Locate the cell with the specified text and output its (X, Y) center coordinate. 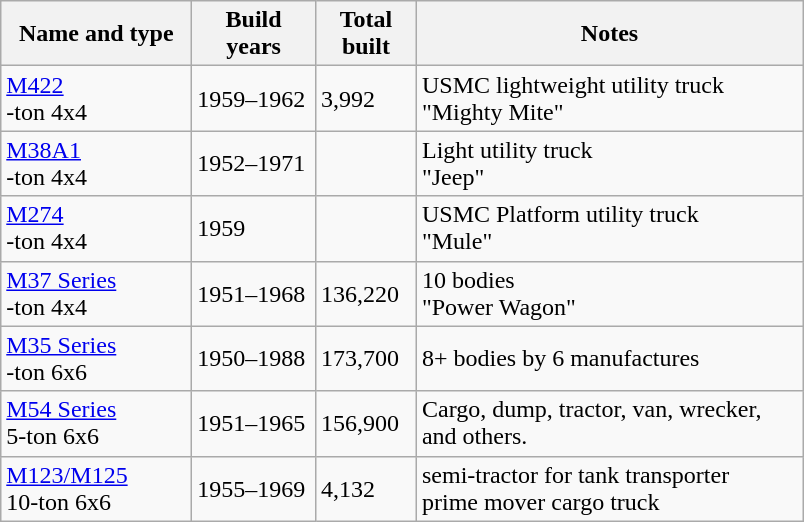
M422-ton 4x4 (96, 98)
Notes (609, 34)
M54 Series5-ton 6x6 (96, 424)
10 bodies"Power Wagon" (609, 294)
M274 -ton 4x4 (96, 228)
Name and type (96, 34)
1952–1971 (254, 164)
136,220 (366, 294)
USMC Platform utility truck"Mule" (609, 228)
3,992 (366, 98)
Build years (254, 34)
M123/M12510-ton 6x6 (96, 488)
semi-tractor for tank transporterprime mover cargo truck (609, 488)
1951–1965 (254, 424)
USMC lightweight utility truck"Mighty Mite" (609, 98)
M37 Series -ton 4x4 (96, 294)
1950–1988 (254, 358)
4,132 (366, 488)
1959 (254, 228)
Total built (366, 34)
156,900 (366, 424)
173,700 (366, 358)
Light utility truck"Jeep" (609, 164)
M35 Series-ton 6x6 (96, 358)
M38A1-ton 4x4 (96, 164)
Cargo, dump, tractor, van, wrecker, and others. (609, 424)
1955–1969 (254, 488)
1951–1968 (254, 294)
8+ bodies by 6 manufactures (609, 358)
1959–1962 (254, 98)
